Output the [X, Y] coordinate of the center of the cell containing the given text.  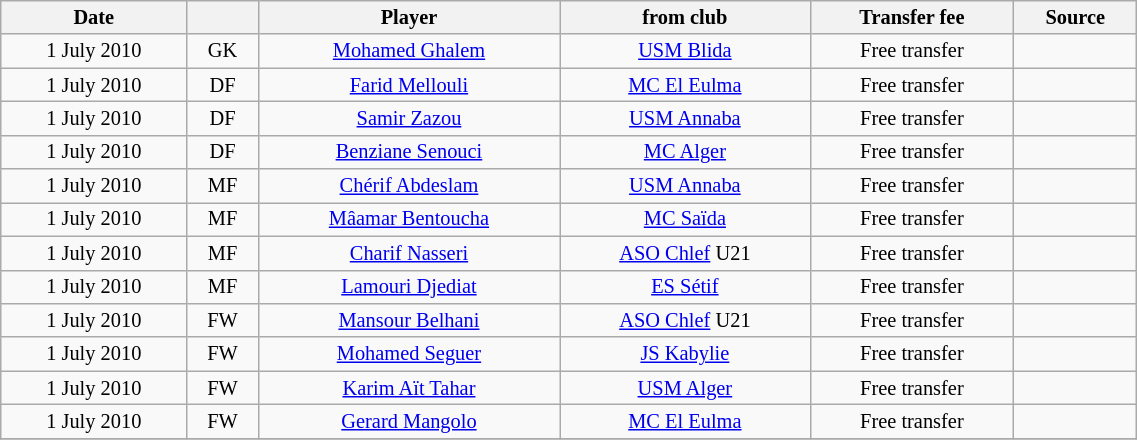
Player [409, 17]
from club [685, 17]
Chérif Abdeslam [409, 186]
Charif Nasseri [409, 253]
Karim Aït Tahar [409, 388]
Farid Mellouli [409, 85]
Mâamar Bentoucha [409, 219]
Mansour Belhani [409, 320]
JS Kabylie [685, 354]
Mohamed Seguer [409, 354]
Date [94, 17]
GK [222, 51]
Transfer fee [912, 17]
Samir Zazou [409, 118]
MC Saïda [685, 219]
Source [1076, 17]
Gerard Mangolo [409, 421]
Lamouri Djediat [409, 287]
MC Alger [685, 152]
Benziane Senouci [409, 152]
USM Blida [685, 51]
Mohamed Ghalem [409, 51]
ES Sétif [685, 287]
USM Alger [685, 388]
